Output the [X, Y] coordinate of the center of the cell containing the given text.  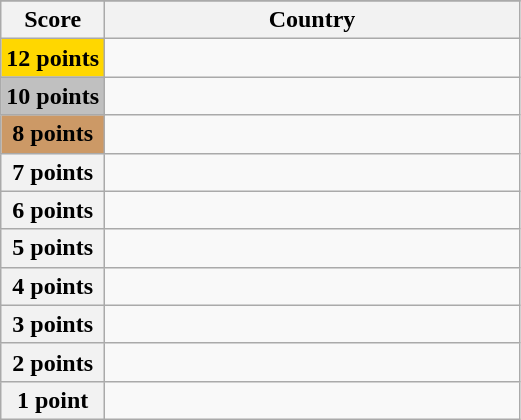
10 points [53, 96]
1 point [53, 400]
2 points [53, 362]
7 points [53, 172]
5 points [53, 248]
8 points [53, 134]
6 points [53, 210]
Country [312, 20]
12 points [53, 58]
Score [53, 20]
3 points [53, 324]
4 points [53, 286]
